Scan for the cell matching the given text and deliver its (x, y) coordinate at center. 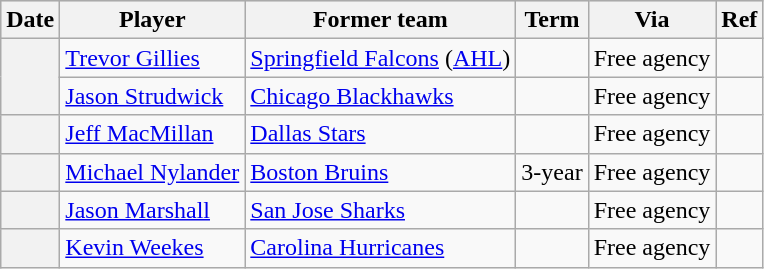
Springfield Falcons (AHL) (380, 58)
San Jose Sharks (380, 210)
3-year (552, 172)
Chicago Blackhawks (380, 96)
Ref (740, 20)
Kevin Weekes (152, 248)
Term (552, 20)
Michael Nylander (152, 172)
Carolina Hurricanes (380, 248)
Via (652, 20)
Boston Bruins (380, 172)
Trevor Gillies (152, 58)
Player (152, 20)
Jeff MacMillan (152, 134)
Jason Strudwick (152, 96)
Jason Marshall (152, 210)
Date (30, 20)
Dallas Stars (380, 134)
Former team (380, 20)
